Identify which cell holds the provided text, then report its [X, Y] central coordinate. 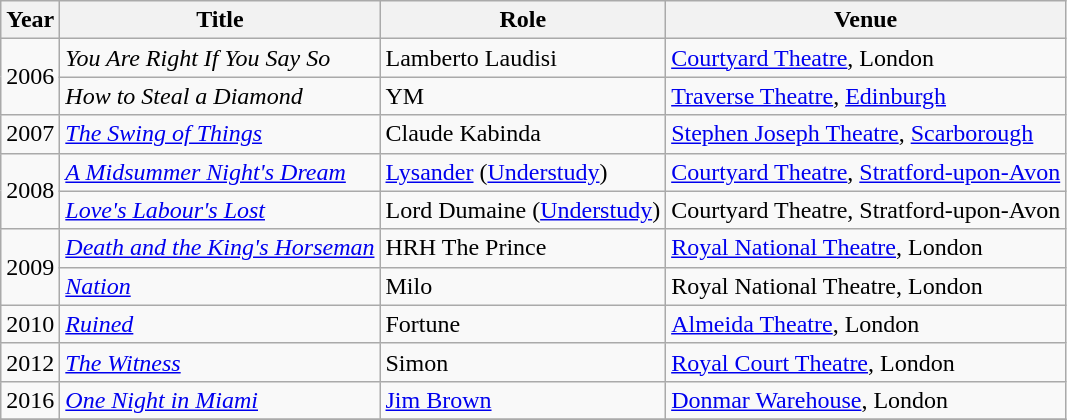
One Night in Miami [220, 400]
Lord Dumaine (Understudy) [523, 210]
YM [523, 96]
Courtyard Theatre, London [866, 58]
Fortune [523, 324]
Venue [866, 20]
Nation [220, 286]
Simon [523, 362]
Almeida Theatre, London [866, 324]
HRH The Prince [523, 248]
2010 [30, 324]
2012 [30, 362]
Year [30, 20]
Lamberto Laudisi [523, 58]
The Witness [220, 362]
Lysander (Understudy) [523, 172]
Title [220, 20]
Ruined [220, 324]
2006 [30, 77]
Love's Labour's Lost [220, 210]
Death and the King's Horseman [220, 248]
Stephen Joseph Theatre, Scarborough [866, 134]
Traverse Theatre, Edinburgh [866, 96]
You Are Right If You Say So [220, 58]
2009 [30, 267]
Donmar Warehouse, London [866, 400]
Royal Court Theatre, London [866, 362]
Role [523, 20]
Claude Kabinda [523, 134]
2008 [30, 191]
Jim Brown [523, 400]
2007 [30, 134]
The Swing of Things [220, 134]
2016 [30, 400]
How to Steal a Diamond [220, 96]
Milo [523, 286]
A Midsummer Night's Dream [220, 172]
